Return [X, Y] of the center of cell containing provided text 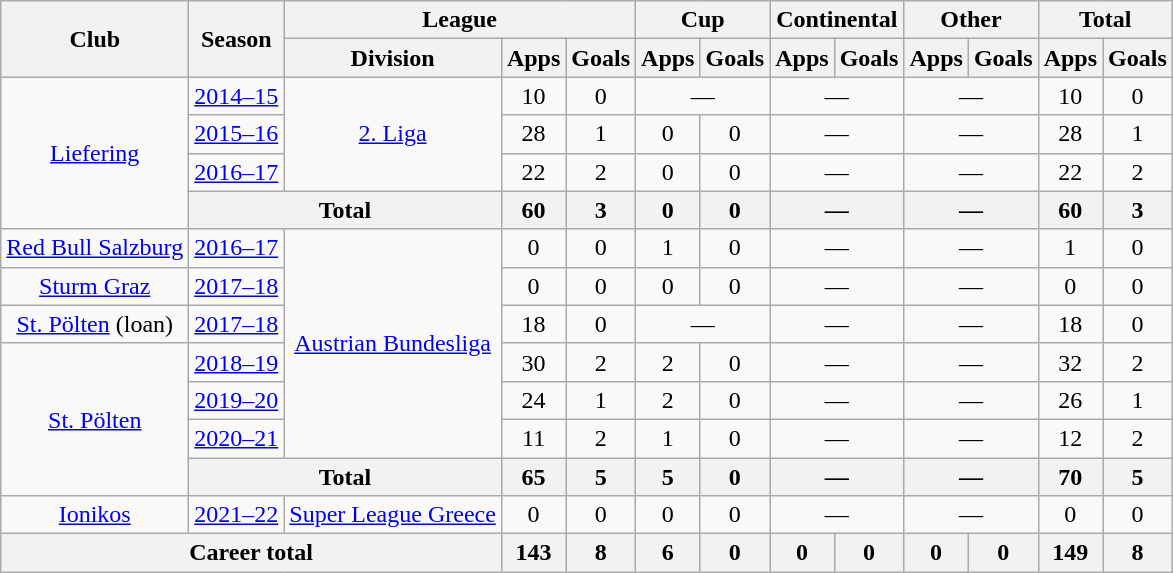
2019–20 [236, 400]
2020–21 [236, 438]
2021–22 [236, 515]
St. Pölten [95, 419]
Sturm Graz [95, 286]
26 [1070, 400]
2. Liga [393, 134]
30 [533, 362]
65 [533, 477]
Continental [837, 20]
Red Bull Salzburg [95, 248]
2015–16 [236, 134]
League [460, 20]
Season [236, 39]
Liefering [95, 153]
Austrian Bundesliga [393, 343]
24 [533, 400]
70 [1070, 477]
Career total [252, 553]
2014–15 [236, 96]
Other [971, 20]
32 [1070, 362]
149 [1070, 553]
2018–19 [236, 362]
6 [668, 553]
Division [393, 58]
Ionikos [95, 515]
Cup [703, 20]
Super League Greece [393, 515]
11 [533, 438]
St. Pölten (loan) [95, 324]
12 [1070, 438]
143 [533, 553]
Club [95, 39]
